From the cell containing the given text, extract its center point as [X, Y] coordinate. 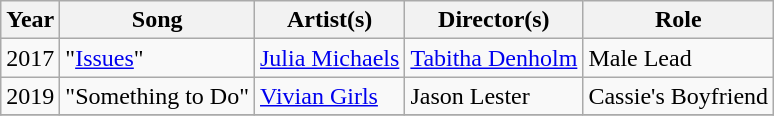
Cassie's Boyfriend [678, 96]
Vivian Girls [329, 96]
Male Lead [678, 58]
Director(s) [494, 20]
Role [678, 20]
"Something to Do" [158, 96]
Artist(s) [329, 20]
"Issues" [158, 58]
Jason Lester [494, 96]
Julia Michaels [329, 58]
2019 [30, 96]
Year [30, 20]
2017 [30, 58]
Song [158, 20]
Tabitha Denholm [494, 58]
